Pinpoint the cell where the given text exists, returning its [x, y] midpoint coordinate. 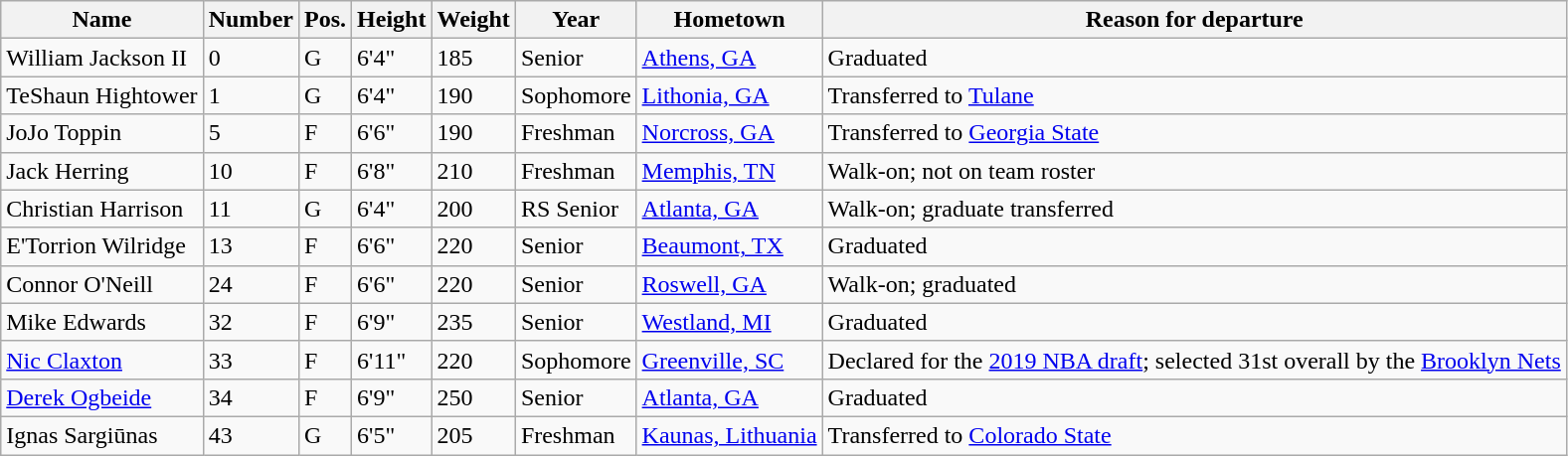
Name [101, 20]
210 [473, 171]
Ignas Sargiūnas [101, 435]
Walk-on; not on team roster [1194, 171]
Greenville, SC [730, 360]
235 [473, 322]
185 [473, 58]
Kaunas, Lithuania [730, 435]
Transferred to Tulane [1194, 95]
Memphis, TN [730, 171]
Declared for the 2019 NBA draft; selected 31st overall by the Brooklyn Nets [1194, 360]
Weight [473, 20]
0 [251, 58]
Height [392, 20]
Transferred to Colorado State [1194, 435]
Christian Harrison [101, 209]
250 [473, 397]
6'8" [392, 171]
1 [251, 95]
Westland, MI [730, 322]
Walk-on; graduated [1194, 284]
13 [251, 246]
TeShaun Hightower [101, 95]
RS Senior [576, 209]
24 [251, 284]
Lithonia, GA [730, 95]
Jack Herring [101, 171]
Walk-on; graduate transferred [1194, 209]
E'Torrion Wilridge [101, 246]
32 [251, 322]
5 [251, 133]
Norcross, GA [730, 133]
JoJo Toppin [101, 133]
11 [251, 209]
Year [576, 20]
Beaumont, TX [730, 246]
43 [251, 435]
Pos. [324, 20]
Reason for departure [1194, 20]
205 [473, 435]
Athens, GA [730, 58]
6'5" [392, 435]
200 [473, 209]
Derek Ogbeide [101, 397]
Connor O'Neill [101, 284]
Number [251, 20]
William Jackson II [101, 58]
Mike Edwards [101, 322]
6'11" [392, 360]
34 [251, 397]
33 [251, 360]
10 [251, 171]
Transferred to Georgia State [1194, 133]
Roswell, GA [730, 284]
Hometown [730, 20]
Nic Claxton [101, 360]
